From the cell containing the given text, extract its center point as [X, Y] coordinate. 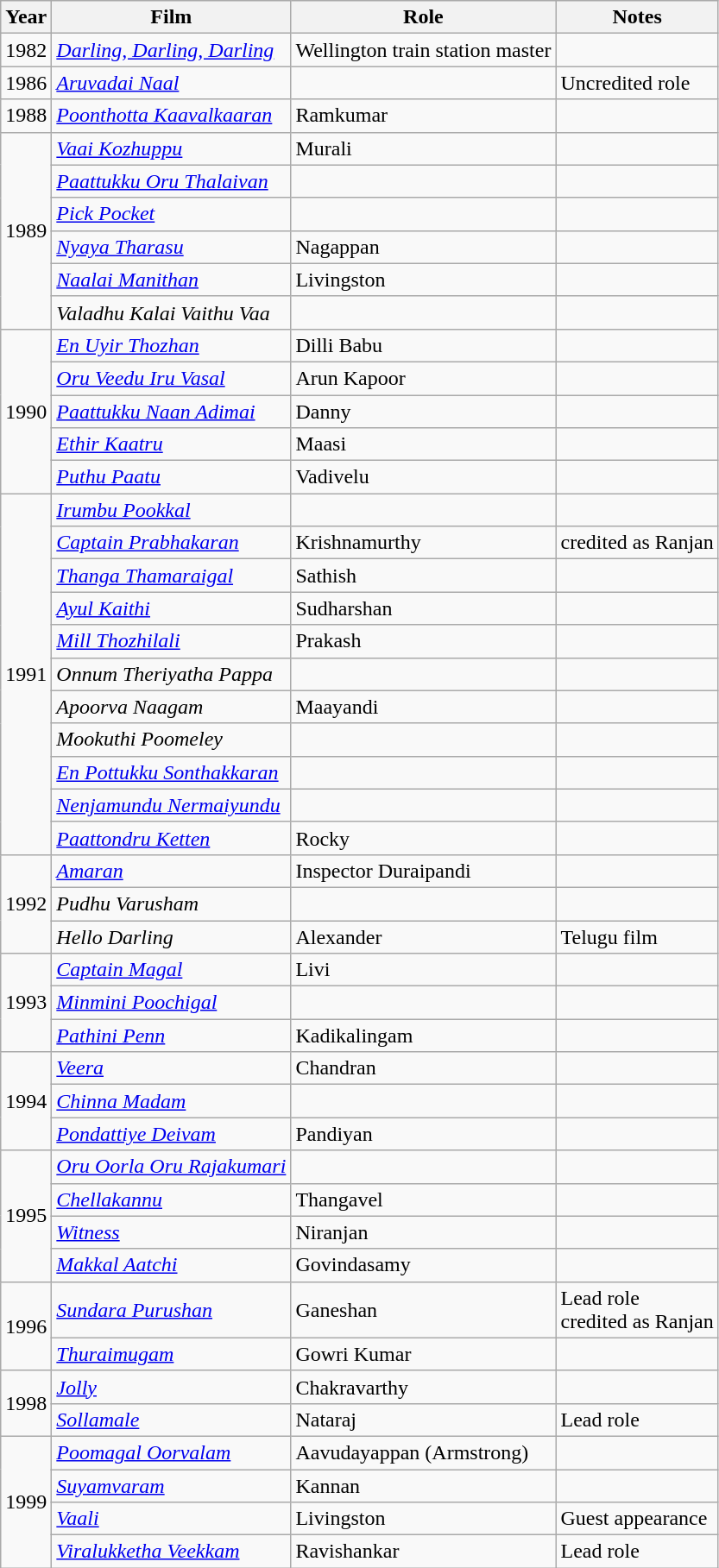
Minmini Poochigal [171, 1003]
Chandran [423, 1068]
Nyaya Tharasu [171, 247]
Guest appearance [637, 1519]
Irumbu Pookkal [171, 510]
Amaran [171, 871]
Viralukketha Veekkam [171, 1552]
Captain Prabhakaran [171, 543]
1998 [26, 1403]
Valadhu Kalai Vaithu Vaa [171, 312]
Sollamale [171, 1420]
Paattondru Ketten [171, 838]
Vadivelu [423, 477]
Mill Thozhilali [171, 641]
Jolly [171, 1387]
Niranjan [423, 1232]
Ramkumar [423, 116]
Onnum Theriyatha Pappa [171, 674]
Thuraimugam [171, 1354]
Vaali [171, 1519]
Maayandi [423, 707]
Chinna Madam [171, 1101]
Kadikalingam [423, 1036]
Witness [171, 1232]
Oru Veedu Iru Vasal [171, 378]
Murali [423, 148]
credited as Ranjan [637, 543]
Maasi [423, 444]
Veera [171, 1068]
1986 [26, 83]
Ganeshan [423, 1310]
Telugu film [637, 936]
1991 [26, 675]
Aavudayappan (Armstrong) [423, 1452]
Paattukku Oru Thalaivan [171, 181]
En Uyir Thozhan [171, 345]
Notes [637, 17]
Darling, Darling, Darling [171, 50]
1982 [26, 50]
Chakravarthy [423, 1387]
Inspector Duraipandi [423, 871]
Ravishankar [423, 1552]
Oru Oorla Oru Rajakumari [171, 1167]
Pandiyan [423, 1134]
Pondattiye Deivam [171, 1134]
1999 [26, 1502]
Poonthotta Kaavalkaaran [171, 116]
1989 [26, 230]
En Pottukku Sonthakkaran [171, 772]
1988 [26, 116]
Livi [423, 970]
1995 [26, 1216]
Film [171, 17]
Hello Darling [171, 936]
Alexander [423, 936]
Mookuthi Poomeley [171, 740]
Ayul Kaithi [171, 608]
Sundara Purushan [171, 1310]
Gowri Kumar [423, 1354]
Prakash [423, 641]
1992 [26, 904]
Pudhu Varusham [171, 904]
Captain Magal [171, 970]
Vaai Kozhuppu [171, 148]
Pathini Penn [171, 1036]
Role [423, 17]
Pick Pocket [171, 214]
Krishnamurthy [423, 543]
Apoorva Naagam [171, 707]
1993 [26, 1003]
Puthu Paatu [171, 477]
Uncredited role [637, 83]
Kannan [423, 1485]
Thangavel [423, 1200]
Govindasamy [423, 1265]
Wellington train station master [423, 50]
Arun Kapoor [423, 378]
Year [26, 17]
Poomagal Oorvalam [171, 1452]
Danny [423, 412]
Thanga Thamaraigal [171, 576]
1994 [26, 1101]
Nataraj [423, 1420]
Sathish [423, 576]
Nenjamundu Nermaiyundu [171, 805]
Suyamvaram [171, 1485]
1996 [26, 1326]
Naalai Manithan [171, 280]
Rocky [423, 838]
Sudharshan [423, 608]
Paattukku Naan Adimai [171, 412]
Nagappan [423, 247]
Lead rolecredited as Ranjan [637, 1310]
Makkal Aatchi [171, 1265]
1990 [26, 411]
Aruvadai Naal [171, 83]
Dilli Babu [423, 345]
Chellakannu [171, 1200]
Ethir Kaatru [171, 444]
